Find where the given text appears and provide that cell's center as (X, Y) coordinate. 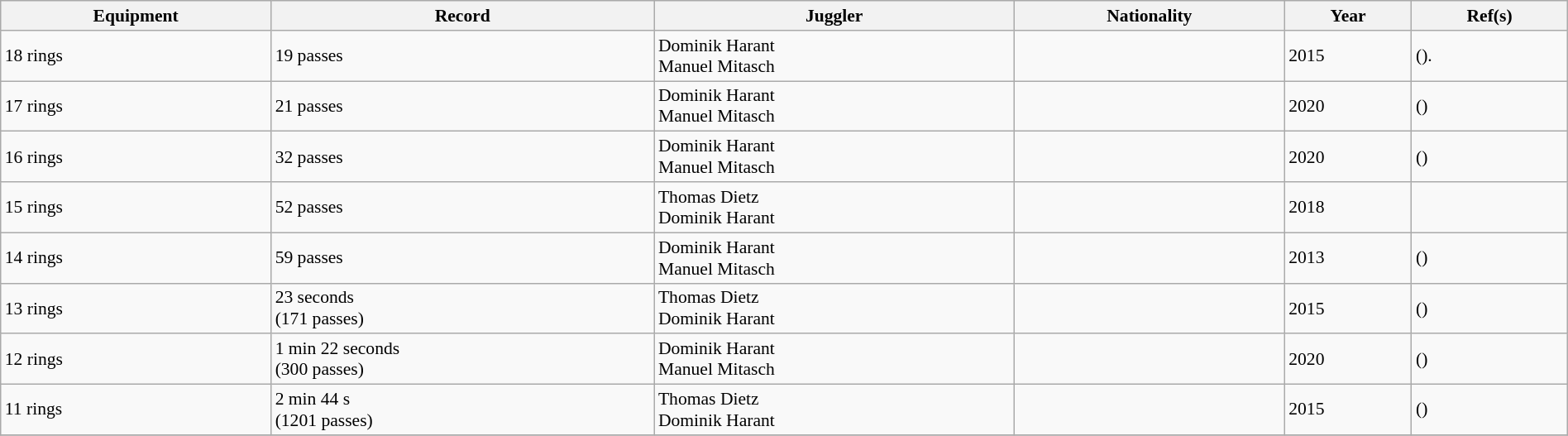
1 min 22 seconds(300 passes) (463, 359)
Year (1348, 16)
32 passes (463, 157)
Juggler (834, 16)
15 rings (136, 207)
13 rings (136, 308)
Ref(s) (1489, 16)
19 passes (463, 56)
16 rings (136, 157)
17 rings (136, 106)
(). (1489, 56)
Equipment (136, 16)
Record (463, 16)
59 passes (463, 258)
2018 (1348, 207)
11 rings (136, 410)
2 min 44 s(1201 passes) (463, 410)
23 seconds(171 passes) (463, 308)
2013 (1348, 258)
12 rings (136, 359)
14 rings (136, 258)
Nationality (1150, 16)
21 passes (463, 106)
18 rings (136, 56)
52 passes (463, 207)
